Provide the (x, y) coordinate of the cell's center where the given text is located.  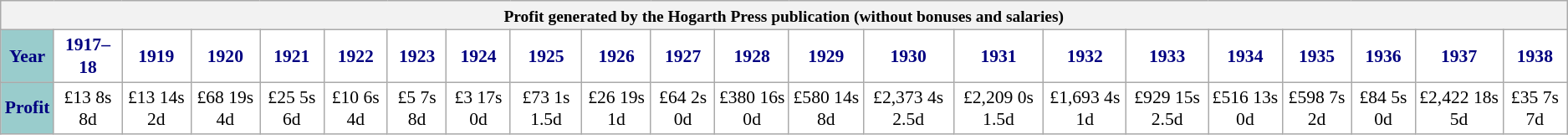
1925 (546, 56)
1931 (999, 56)
1917–18 (87, 56)
£26 19s 1d (617, 108)
1935 (1316, 56)
£35 7s 7d (1535, 108)
£516 13s 0d (1246, 108)
£2,209 0s 1.5d (999, 108)
£2,422 18s 5d (1458, 108)
1924 (478, 56)
1927 (682, 56)
1919 (157, 56)
£13 8s 8d (87, 108)
£25 5s 6d (292, 108)
1923 (416, 56)
1926 (617, 56)
£73 1s 1.5d (546, 108)
1933 (1167, 56)
£580 14s 8d (826, 108)
1932 (1085, 56)
1928 (753, 56)
Profit (28, 108)
1936 (1383, 56)
1934 (1246, 56)
1938 (1535, 56)
Year (28, 56)
£1,693 4s 1d (1085, 108)
£64 2s 0d (682, 108)
1920 (226, 56)
1930 (908, 56)
£84 5s 0d (1383, 108)
£5 7s 8d (416, 108)
£3 17s 0d (478, 108)
£598 7s 2d (1316, 108)
£68 19s 4d (226, 108)
1929 (826, 56)
1937 (1458, 56)
1921 (292, 56)
1922 (355, 56)
£13 14s 2d (157, 108)
£2,373 4s 2.5d (908, 108)
£929 15s 2.5d (1167, 108)
£380 16s 0d (753, 108)
Profit generated by the Hogarth Press publication (without bonuses and salaries) (784, 15)
£10 6s 4d (355, 108)
